Locate the cell with the specified text and output its (x, y) center coordinate. 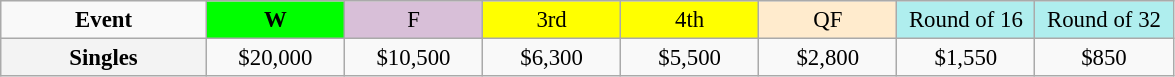
$2,800 (828, 58)
$6,300 (552, 58)
Event (104, 20)
$10,500 (413, 58)
Round of 16 (966, 20)
$850 (1104, 58)
$20,000 (275, 58)
$5,500 (690, 58)
F (413, 20)
Singles (104, 58)
3rd (552, 20)
4th (690, 20)
W (275, 20)
Round of 32 (1104, 20)
QF (828, 20)
$1,550 (966, 58)
